Find where the given text appears and provide that cell's center as (X, Y) coordinate. 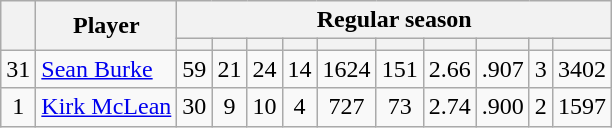
9 (230, 107)
3 (540, 69)
2.74 (450, 107)
.907 (502, 69)
1 (18, 107)
3402 (582, 69)
2.66 (450, 69)
21 (230, 69)
10 (264, 107)
24 (264, 69)
14 (300, 69)
31 (18, 69)
Regular season (394, 20)
Player (106, 26)
73 (400, 107)
Kirk McLean (106, 107)
151 (400, 69)
1624 (346, 69)
59 (194, 69)
2 (540, 107)
30 (194, 107)
727 (346, 107)
1597 (582, 107)
4 (300, 107)
Sean Burke (106, 69)
.900 (502, 107)
